Determine the (X, Y) coordinate at the center of the cell enclosing the given text.  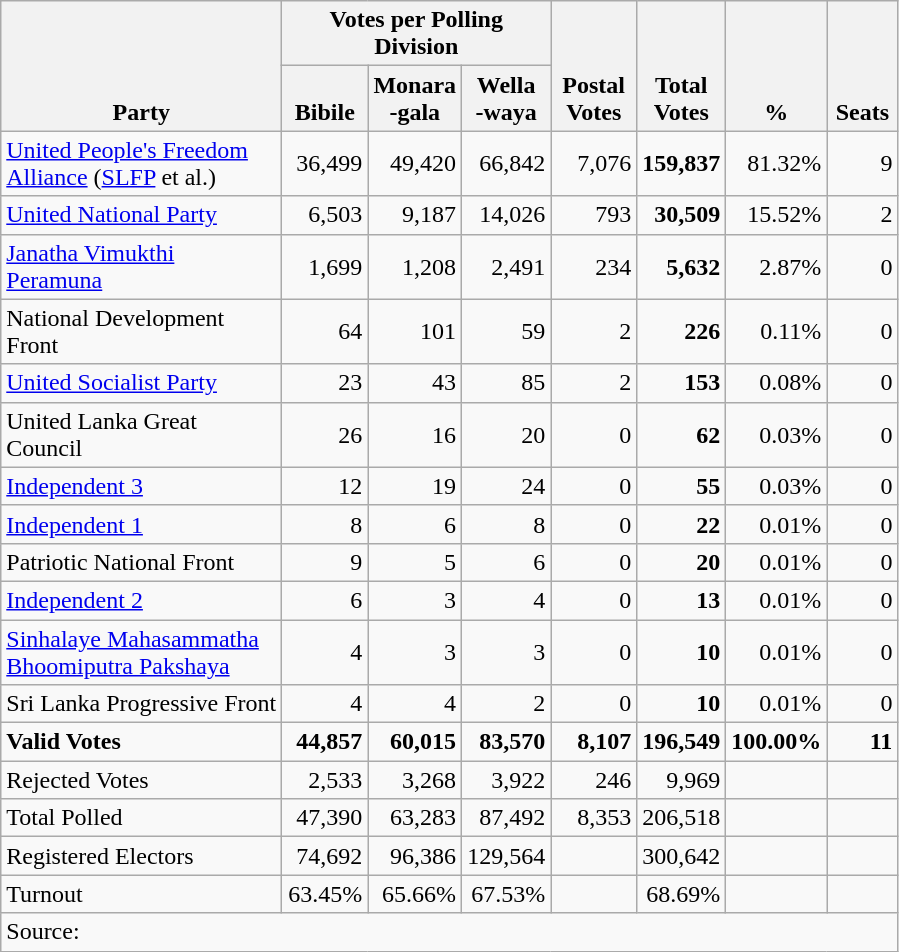
62 (682, 434)
7,076 (594, 164)
64 (325, 332)
1,208 (415, 266)
3,922 (506, 780)
59 (506, 332)
129,564 (506, 856)
% (776, 66)
60,015 (415, 742)
United Lanka Great Council (142, 434)
47,390 (325, 818)
Independent 3 (142, 486)
Turnout (142, 894)
16 (415, 434)
National Development Front (142, 332)
Source: (450, 932)
55 (682, 486)
49,420 (415, 164)
Registered Electors (142, 856)
74,692 (325, 856)
Total Votes (682, 66)
85 (506, 383)
63,283 (415, 818)
6,503 (325, 215)
United National Party (142, 215)
22 (682, 524)
Sinhalaye Mahasammatha Bhoomiputra Pakshaya (142, 652)
12 (325, 486)
234 (594, 266)
15.52% (776, 215)
Independent 2 (142, 600)
Rejected Votes (142, 780)
30,509 (682, 215)
196,549 (682, 742)
5,632 (682, 266)
226 (682, 332)
206,518 (682, 818)
8,353 (594, 818)
Bibile (325, 98)
36,499 (325, 164)
67.53% (506, 894)
Valid Votes (142, 742)
96,386 (415, 856)
Patriotic National Front (142, 562)
2,533 (325, 780)
PostalVotes (594, 66)
24 (506, 486)
5 (415, 562)
68.69% (682, 894)
793 (594, 215)
Sri Lanka Progressive Front (142, 704)
13 (682, 600)
Janatha Vimukthi Peramuna (142, 266)
1,699 (325, 266)
Wella-waya (506, 98)
300,642 (682, 856)
23 (325, 383)
101 (415, 332)
65.66% (415, 894)
United Socialist Party (142, 383)
81.32% (776, 164)
26 (325, 434)
100.00% (776, 742)
2.87% (776, 266)
8,107 (594, 742)
246 (594, 780)
153 (682, 383)
9,969 (682, 780)
159,837 (682, 164)
Independent 1 (142, 524)
Monara-gala (415, 98)
63.45% (325, 894)
19 (415, 486)
0.11% (776, 332)
2,491 (506, 266)
Party (142, 66)
11 (862, 742)
14,026 (506, 215)
83,570 (506, 742)
3,268 (415, 780)
Total Polled (142, 818)
87,492 (506, 818)
0.08% (776, 383)
Votes per Polling Division (416, 34)
Seats (862, 66)
United People's Freedom Alliance (SLFP et al.) (142, 164)
9,187 (415, 215)
66,842 (506, 164)
44,857 (325, 742)
43 (415, 383)
